Search for the cell housing the specified text and yield its [X, Y] center coordinate. 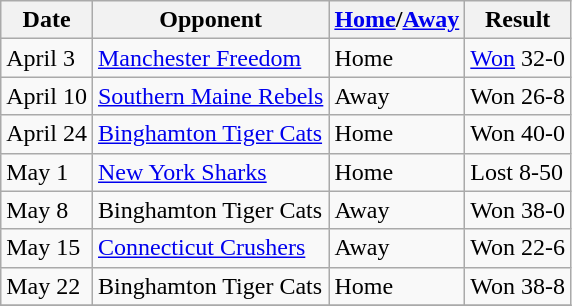
May 15 [47, 248]
Opponent [210, 20]
May 1 [47, 172]
Won 32-0 [518, 58]
Won 26-8 [518, 96]
Home/Away [397, 20]
Won 40-0 [518, 134]
Manchester Freedom [210, 58]
April 10 [47, 96]
New York Sharks [210, 172]
Won 38-8 [518, 286]
Southern Maine Rebels [210, 96]
Won 22-6 [518, 248]
Connecticut Crushers [210, 248]
Result [518, 20]
May 22 [47, 286]
Date [47, 20]
Won 38-0 [518, 210]
Lost 8-50 [518, 172]
April 3 [47, 58]
May 8 [47, 210]
April 24 [47, 134]
